Find where the given text appears and provide that cell's center as [x, y] coordinate. 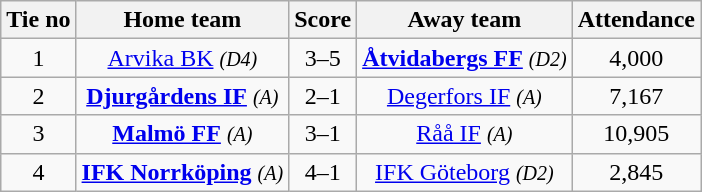
Degerfors IF (A) [464, 96]
2–1 [323, 96]
4 [38, 172]
Djurgårdens IF (A) [182, 96]
3–5 [323, 58]
3–1 [323, 134]
Score [323, 20]
Malmö FF (A) [182, 134]
IFK Norrköping (A) [182, 172]
7,167 [636, 96]
3 [38, 134]
10,905 [636, 134]
Åtvidabergs FF (D2) [464, 58]
Arvika BK (D4) [182, 58]
4,000 [636, 58]
Home team [182, 20]
Tie no [38, 20]
Attendance [636, 20]
IFK Göteborg (D2) [464, 172]
2 [38, 96]
1 [38, 58]
Råå IF (A) [464, 134]
4–1 [323, 172]
2,845 [636, 172]
Away team [464, 20]
